Determine the (X, Y) coordinate at the center of the cell enclosing the given text.  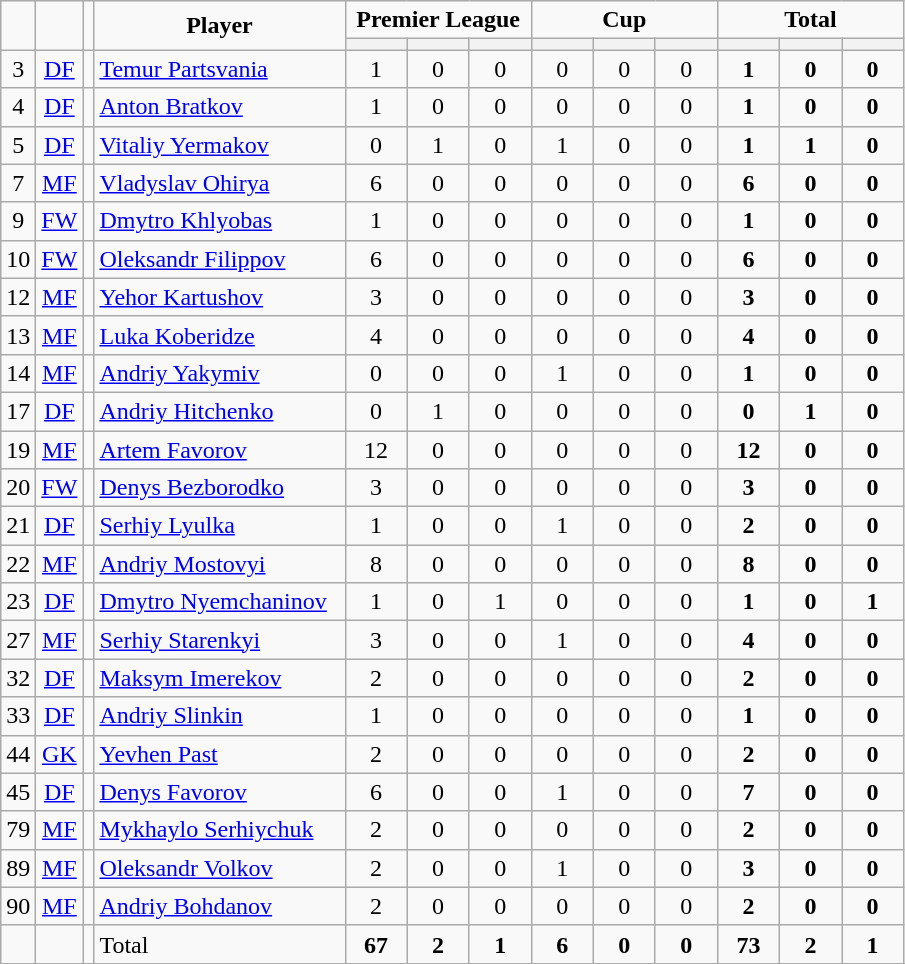
23 (18, 602)
Anton Bratkov (220, 107)
Cup (624, 20)
Dmytro Nyemchaninov (220, 602)
Serhiy Lyulka (220, 526)
Artem Favorov (220, 449)
Serhiy Starenkyi (220, 640)
73 (748, 944)
Mykhaylo Serhiychuk (220, 830)
45 (18, 792)
19 (18, 449)
9 (18, 221)
13 (18, 335)
22 (18, 564)
Denys Bezborodko (220, 488)
Luka Koberidze (220, 335)
Dmytro Khlyobas (220, 221)
Maksym Imerekov (220, 678)
44 (18, 754)
Andriy Mostovyi (220, 564)
Vladyslav Ohirya (220, 183)
21 (18, 526)
5 (18, 145)
Temur Partsvania (220, 69)
Yehor Kartushov (220, 297)
Andriy Bohdanov (220, 906)
Vitaliy Yermakov (220, 145)
17 (18, 411)
90 (18, 906)
27 (18, 640)
32 (18, 678)
79 (18, 830)
Yevhen Past (220, 754)
Oleksandr Volkov (220, 868)
Andriy Hitchenko (220, 411)
Oleksandr Filippov (220, 259)
Andriy Yakymiv (220, 373)
GK (60, 754)
14 (18, 373)
Premier League (438, 20)
33 (18, 716)
20 (18, 488)
10 (18, 259)
Player (220, 26)
89 (18, 868)
Andriy Slinkin (220, 716)
Denys Favorov (220, 792)
67 (376, 944)
